Search for the cell housing the specified text and yield its [x, y] center coordinate. 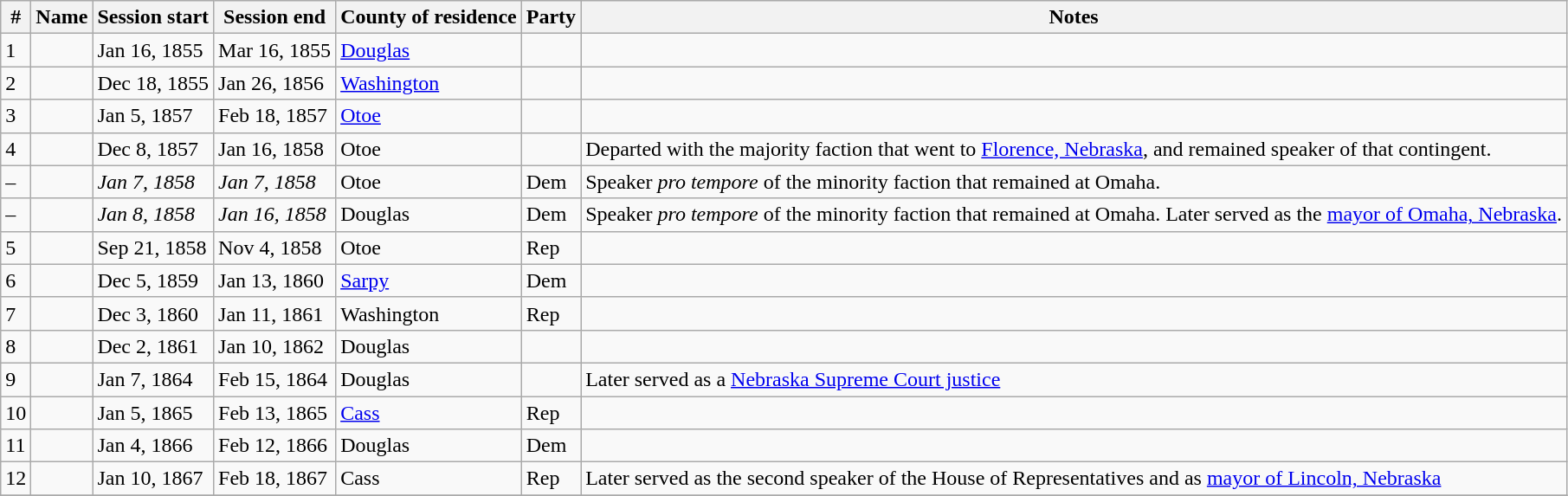
Later served as the second speaker of the House of Representatives and as mayor of Lincoln, Nebraska [1074, 479]
Session start [153, 17]
Dec 3, 1860 [153, 313]
Jan 7, 1864 [153, 379]
Jan 10, 1867 [153, 479]
Feb 12, 1866 [275, 446]
12 [16, 479]
Dec 5, 1859 [153, 280]
Dec 18, 1855 [153, 83]
Dec 8, 1857 [153, 149]
# [16, 17]
Mar 16, 1855 [275, 50]
Jan 13, 1860 [275, 280]
Jan 4, 1866 [153, 446]
Jan 5, 1865 [153, 413]
Jan 5, 1857 [153, 116]
Departed with the majority faction that went to Florence, Nebraska, and remained speaker of that contingent. [1074, 149]
8 [16, 346]
Feb 13, 1865 [275, 413]
6 [16, 280]
Jan 8, 1858 [153, 215]
Feb 18, 1857 [275, 116]
Jan 26, 1856 [275, 83]
3 [16, 116]
County of residence [429, 17]
Sep 21, 1858 [153, 248]
Sarpy [429, 280]
Jan 11, 1861 [275, 313]
Jan 10, 1862 [275, 346]
Speaker pro tempore of the minority faction that remained at Omaha. [1074, 182]
9 [16, 379]
Notes [1074, 17]
Party [551, 17]
Dec 2, 1861 [153, 346]
11 [16, 446]
Session end [275, 17]
5 [16, 248]
10 [16, 413]
Speaker pro tempore of the minority faction that remained at Omaha. Later served as the mayor of Omaha, Nebraska. [1074, 215]
Jan 16, 1855 [153, 50]
Feb 15, 1864 [275, 379]
1 [16, 50]
4 [16, 149]
2 [16, 83]
7 [16, 313]
Later served as a Nebraska Supreme Court justice [1074, 379]
Feb 18, 1867 [275, 479]
Nov 4, 1858 [275, 248]
Name [62, 17]
